Find where the given text appears and provide that cell's center as [X, Y] coordinate. 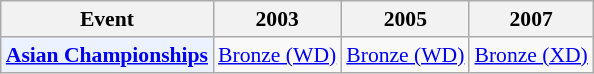
Asian Championships [107, 55]
2007 [530, 19]
Event [107, 19]
2005 [405, 19]
2003 [277, 19]
Bronze (XD) [530, 55]
